Find where the given text appears and provide that cell's center as (x, y) coordinate. 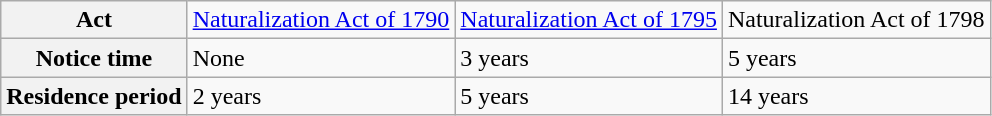
Notice time (94, 58)
Naturalization Act of 1790 (321, 20)
Naturalization Act of 1795 (589, 20)
None (321, 58)
Act (94, 20)
Residence period (94, 96)
3 years (589, 58)
2 years (321, 96)
14 years (856, 96)
Naturalization Act of 1798 (856, 20)
